Provide the (X, Y) coordinate of the cell's center where the given text is located.  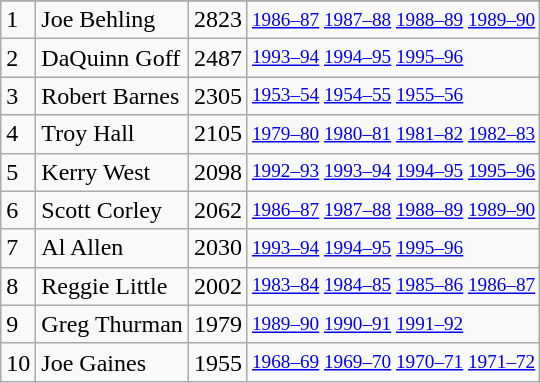
6 (18, 210)
Joe Gaines (112, 362)
9 (18, 324)
5 (18, 172)
1 (18, 20)
Reggie Little (112, 286)
3 (18, 96)
1968–69 1969–70 1970–71 1971–72 (393, 362)
1983–84 1984–85 1985–86 1986–87 (393, 286)
1979–80 1980–81 1981–82 1982–83 (393, 134)
Al Allen (112, 248)
2105 (218, 134)
2823 (218, 20)
Scott Corley (112, 210)
1953–54 1954–55 1955–56 (393, 96)
2487 (218, 58)
2030 (218, 248)
2 (18, 58)
2098 (218, 172)
10 (18, 362)
Troy Hall (112, 134)
4 (18, 134)
1955 (218, 362)
2062 (218, 210)
7 (18, 248)
Robert Barnes (112, 96)
Joe Behling (112, 20)
Kerry West (112, 172)
8 (18, 286)
Greg Thurman (112, 324)
1992–93 1993–94 1994–95 1995–96 (393, 172)
1979 (218, 324)
1989–90 1990–91 1991–92 (393, 324)
2305 (218, 96)
DaQuinn Goff (112, 58)
2002 (218, 286)
